Output the [X, Y] coordinate of the center of the cell containing the given text.  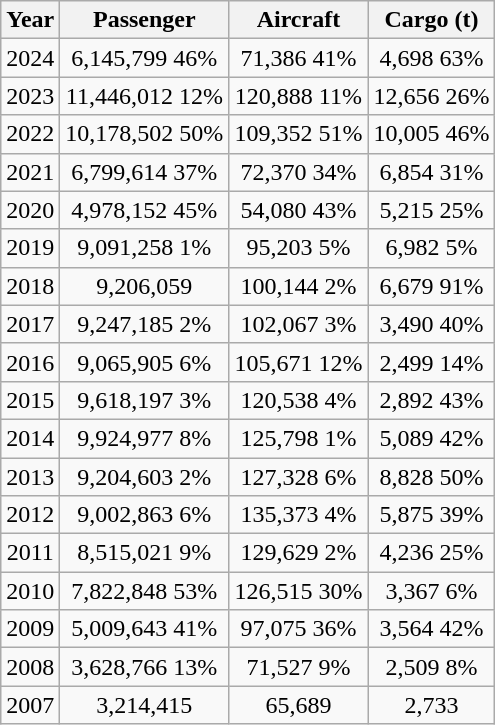
109,352 51% [298, 134]
2020 [30, 210]
8,828 50% [432, 477]
102,067 3% [298, 324]
129,629 2% [298, 553]
4,978,152 45% [144, 210]
11,446,012 12% [144, 96]
Cargo (t) [432, 20]
2,499 14% [432, 362]
9,618,197 3% [144, 400]
9,924,977 8% [144, 438]
2008 [30, 667]
8,515,021 9% [144, 553]
105,671 12% [298, 362]
9,065,905 6% [144, 362]
7,822,848 53% [144, 591]
3,564 42% [432, 629]
2021 [30, 172]
97,075 36% [298, 629]
95,203 5% [298, 248]
2018 [30, 286]
9,206,059 [144, 286]
2011 [30, 553]
2023 [30, 96]
2,733 [432, 705]
6,679 91% [432, 286]
2016 [30, 362]
Passenger [144, 20]
2009 [30, 629]
126,515 30% [298, 591]
120,538 4% [298, 400]
9,247,185 2% [144, 324]
54,080 43% [298, 210]
9,091,258 1% [144, 248]
72,370 34% [298, 172]
71,386 41% [298, 58]
9,002,863 6% [144, 515]
6,854 31% [432, 172]
2014 [30, 438]
2017 [30, 324]
Aircraft [298, 20]
3,367 6% [432, 591]
4,236 25% [432, 553]
2,509 8% [432, 667]
6,799,614 37% [144, 172]
2024 [30, 58]
100,144 2% [298, 286]
2022 [30, 134]
5,215 25% [432, 210]
12,656 26% [432, 96]
5,089 42% [432, 438]
125,798 1% [298, 438]
120,888 11% [298, 96]
127,328 6% [298, 477]
5,875 39% [432, 515]
10,178,502 50% [144, 134]
6,982 5% [432, 248]
2007 [30, 705]
135,373 4% [298, 515]
9,204,603 2% [144, 477]
2012 [30, 515]
6,145,799 46% [144, 58]
2,892 43% [432, 400]
5,009,643 41% [144, 629]
10,005 46% [432, 134]
2015 [30, 400]
71,527 9% [298, 667]
4,698 63% [432, 58]
Year [30, 20]
3,628,766 13% [144, 667]
3,214,415 [144, 705]
2010 [30, 591]
2019 [30, 248]
3,490 40% [432, 324]
2013 [30, 477]
65,689 [298, 705]
